Pinpoint the cell where the given text exists, returning its (X, Y) midpoint coordinate. 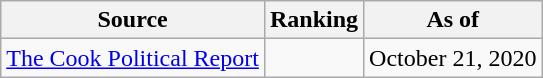
Ranking (314, 20)
October 21, 2020 (453, 58)
Source (133, 20)
The Cook Political Report (133, 58)
As of (453, 20)
